For the text-containing cell, return its midpoint in [X, Y] coordinate format. 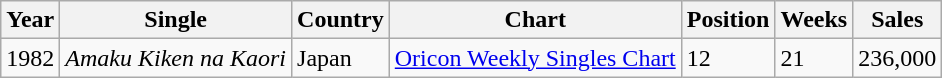
236,000 [898, 58]
12 [728, 58]
21 [814, 58]
Country [341, 20]
Year [30, 20]
Chart [535, 20]
1982 [30, 58]
Single [176, 20]
Position [728, 20]
Weeks [814, 20]
Amaku Kiken na Kaori [176, 58]
Sales [898, 20]
Japan [341, 58]
Oricon Weekly Singles Chart [535, 58]
